For the text-containing cell, return its midpoint in (x, y) coordinate format. 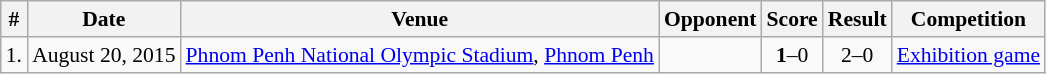
Competition (968, 19)
1–0 (792, 55)
# (14, 19)
Opponent (710, 19)
1. (14, 55)
Venue (420, 19)
August 20, 2015 (104, 55)
Phnom Penh National Olympic Stadium, Phnom Penh (420, 55)
Score (792, 19)
2–0 (858, 55)
Date (104, 19)
Result (858, 19)
Exhibition game (968, 55)
